Provide the [X, Y] coordinate of the cell's center where the given text is located.  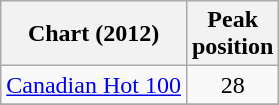
28 [232, 85]
Chart (2012) [94, 34]
Canadian Hot 100 [94, 85]
Peakposition [232, 34]
